Scan for the cell matching the given text and deliver its [x, y] coordinate at center. 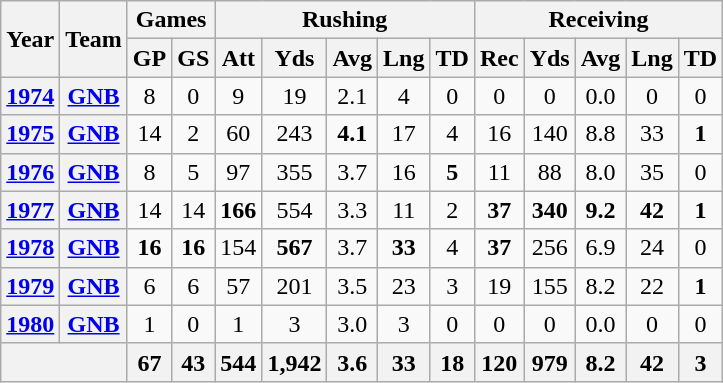
4.1 [352, 134]
1976 [30, 172]
544 [238, 362]
8.8 [600, 134]
Rec [499, 58]
154 [238, 248]
554 [294, 210]
Year [30, 39]
24 [652, 248]
22 [652, 286]
140 [550, 134]
155 [550, 286]
GP [149, 58]
35 [652, 172]
GS [194, 58]
355 [294, 172]
201 [294, 286]
Att [238, 58]
3.5 [352, 286]
60 [238, 134]
567 [294, 248]
97 [238, 172]
3.0 [352, 324]
1974 [30, 96]
1979 [30, 286]
6.9 [600, 248]
Team [94, 39]
1977 [30, 210]
57 [238, 286]
3.6 [352, 362]
88 [550, 172]
23 [404, 286]
979 [550, 362]
17 [404, 134]
8.0 [600, 172]
120 [499, 362]
Receiving [598, 20]
243 [294, 134]
340 [550, 210]
3.3 [352, 210]
2.1 [352, 96]
1978 [30, 248]
1980 [30, 324]
256 [550, 248]
1,942 [294, 362]
1975 [30, 134]
67 [149, 362]
Games [170, 20]
43 [194, 362]
18 [452, 362]
9 [238, 96]
Rushing [345, 20]
9.2 [600, 210]
166 [238, 210]
